Provide the (x, y) coordinate of the cell's center where the given text is located.  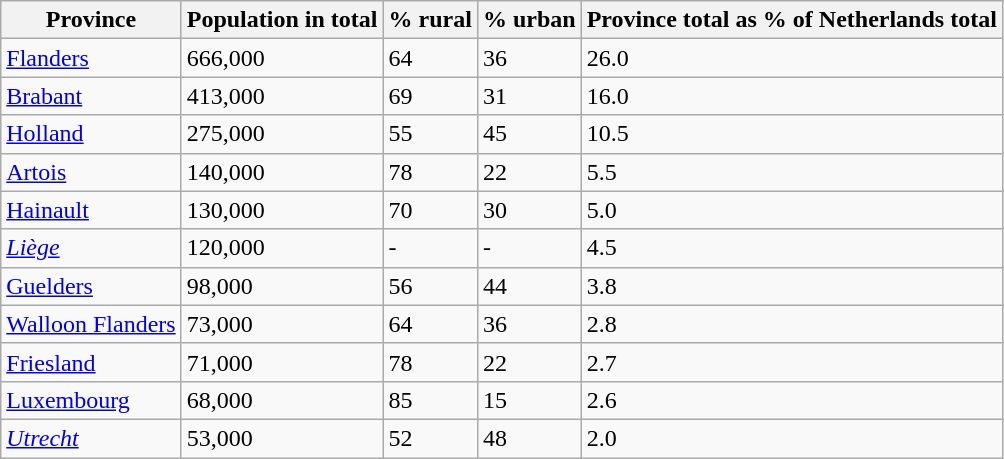
30 (529, 210)
2.0 (792, 438)
10.5 (792, 134)
4.5 (792, 248)
48 (529, 438)
140,000 (282, 172)
98,000 (282, 286)
413,000 (282, 96)
71,000 (282, 362)
53,000 (282, 438)
666,000 (282, 58)
15 (529, 400)
Province (91, 20)
275,000 (282, 134)
% rural (430, 20)
5.0 (792, 210)
69 (430, 96)
52 (430, 438)
130,000 (282, 210)
26.0 (792, 58)
% urban (529, 20)
Hainault (91, 210)
Friesland (91, 362)
5.5 (792, 172)
70 (430, 210)
3.8 (792, 286)
85 (430, 400)
Artois (91, 172)
120,000 (282, 248)
2.8 (792, 324)
Population in total (282, 20)
Utrecht (91, 438)
Luxembourg (91, 400)
Brabant (91, 96)
Walloon Flanders (91, 324)
Province total as % of Netherlands total (792, 20)
Flanders (91, 58)
2.7 (792, 362)
Guelders (91, 286)
73,000 (282, 324)
44 (529, 286)
68,000 (282, 400)
2.6 (792, 400)
31 (529, 96)
56 (430, 286)
Liège (91, 248)
Holland (91, 134)
16.0 (792, 96)
45 (529, 134)
55 (430, 134)
